Search for the cell housing the specified text and yield its [X, Y] center coordinate. 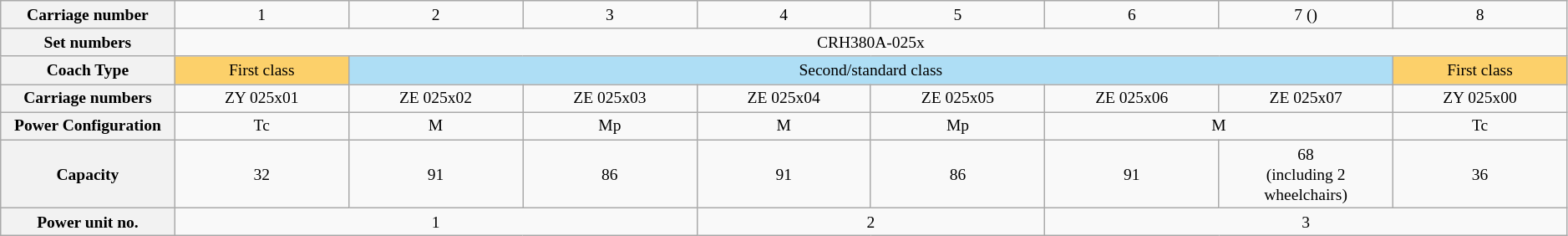
Carriage numbers [88, 99]
6 [1132, 15]
CRH380A-025x [870, 42]
ZE 025x06 [1132, 99]
5 [957, 15]
Coach Type [88, 70]
ZE 025x02 [435, 99]
Power unit no. [88, 221]
Capacity [88, 174]
8 [1479, 15]
7 () [1306, 15]
Set numbers [88, 42]
ZE 025x04 [784, 99]
32 [261, 174]
Second/standard class [870, 70]
ZY 025x00 [1479, 99]
ZE 025x05 [957, 99]
68(including 2 wheelchairs) [1306, 174]
Power Configuration [88, 126]
ZY 025x01 [261, 99]
ZE 025x07 [1306, 99]
Carriage number [88, 15]
4 [784, 15]
36 [1479, 174]
ZE 025x03 [610, 99]
